Scan for the cell matching the given text and deliver its (X, Y) coordinate at center. 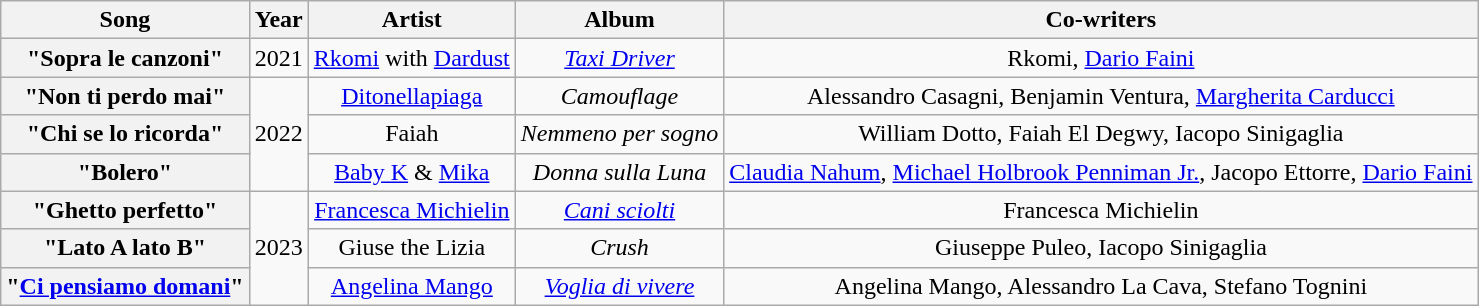
Faiah (412, 134)
2022 (278, 134)
Angelina Mango, Alessandro La Cava, Stefano Tognini (1101, 286)
Song (125, 20)
Angelina Mango (412, 286)
Claudia Nahum, Michael Holbrook Penniman Jr., Jacopo Ettorre, Dario Faini (1101, 172)
Taxi Driver (619, 58)
"Ci pensiamo domani" (125, 286)
Alessandro Casagni, Benjamin Ventura, Margherita Carducci (1101, 96)
Cani sciolti (619, 210)
2021 (278, 58)
Artist (412, 20)
Crush (619, 248)
Giuseppe Puleo, Iacopo Sinigaglia (1101, 248)
Rkomi, Dario Faini (1101, 58)
Ditonellapiaga (412, 96)
Nemmeno per sogno (619, 134)
"Sopra le canzoni" (125, 58)
"Ghetto perfetto" (125, 210)
Voglia di vivere (619, 286)
"Non ti perdo mai" (125, 96)
Donna sulla Luna (619, 172)
2023 (278, 248)
"Bolero" (125, 172)
"Chi se lo ricorda" (125, 134)
"Lato A lato B" (125, 248)
William Dotto, Faiah El Degwy, Iacopo Sinigaglia (1101, 134)
Co-writers (1101, 20)
Year (278, 20)
Giuse the Lizia (412, 248)
Camouflage (619, 96)
Baby K & Mika (412, 172)
Album (619, 20)
Rkomi with Dardust (412, 58)
